From the cell containing the given text, extract its center point as (X, Y) coordinate. 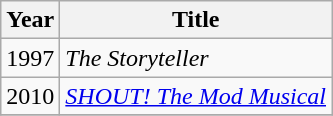
Title (196, 20)
2010 (30, 96)
1997 (30, 58)
SHOUT! The Mod Musical (196, 96)
Year (30, 20)
The Storyteller (196, 58)
